Scan for the cell matching the given text and deliver its [x, y] coordinate at center. 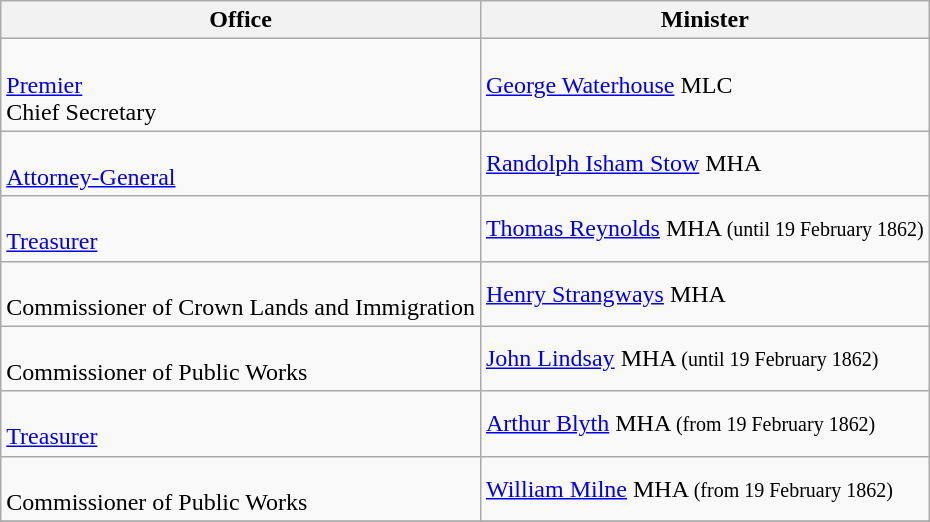
Office [241, 20]
John Lindsay MHA (until 19 February 1862) [704, 358]
William Milne MHA (from 19 February 1862) [704, 488]
Randolph Isham Stow MHA [704, 164]
Arthur Blyth MHA (from 19 February 1862) [704, 424]
Attorney-General [241, 164]
Henry Strangways MHA [704, 294]
Premier Chief Secretary [241, 85]
Minister [704, 20]
Thomas Reynolds MHA (until 19 February 1862) [704, 228]
Commissioner of Crown Lands and Immigration [241, 294]
George Waterhouse MLC [704, 85]
